Provide the (x, y) coordinate of the cell's center where the given text is located.  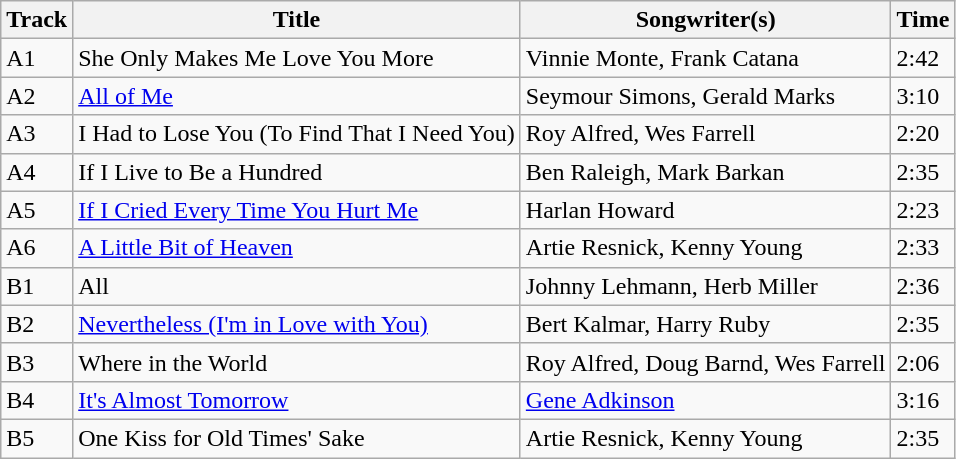
It's Almost Tomorrow (297, 400)
Where in the World (297, 362)
Johnny Lehmann, Herb Miller (706, 286)
A4 (37, 172)
Roy Alfred, Doug Barnd, Wes Farrell (706, 362)
Ben Raleigh, Mark Barkan (706, 172)
Title (297, 20)
A2 (37, 96)
2:42 (923, 58)
2:36 (923, 286)
Harlan Howard (706, 210)
2:33 (923, 248)
A6 (37, 248)
Nevertheless (I'm in Love with You) (297, 324)
B3 (37, 362)
2:20 (923, 134)
2:23 (923, 210)
All (297, 286)
Track (37, 20)
B4 (37, 400)
A3 (37, 134)
Gene Adkinson (706, 400)
B2 (37, 324)
She Only Makes Me Love You More (297, 58)
B1 (37, 286)
A5 (37, 210)
One Kiss for Old Times' Sake (297, 438)
I Had to Lose You (To Find That I Need You) (297, 134)
Songwriter(s) (706, 20)
3:10 (923, 96)
All of Me (297, 96)
A Little Bit of Heaven (297, 248)
Roy Alfred, Wes Farrell (706, 134)
B5 (37, 438)
Bert Kalmar, Harry Ruby (706, 324)
2:06 (923, 362)
Seymour Simons, Gerald Marks (706, 96)
3:16 (923, 400)
Time (923, 20)
If I Cried Every Time You Hurt Me (297, 210)
If I Live to Be a Hundred (297, 172)
Vinnie Monte, Frank Catana (706, 58)
A1 (37, 58)
